Scan for the cell matching the given text and deliver its (x, y) coordinate at center. 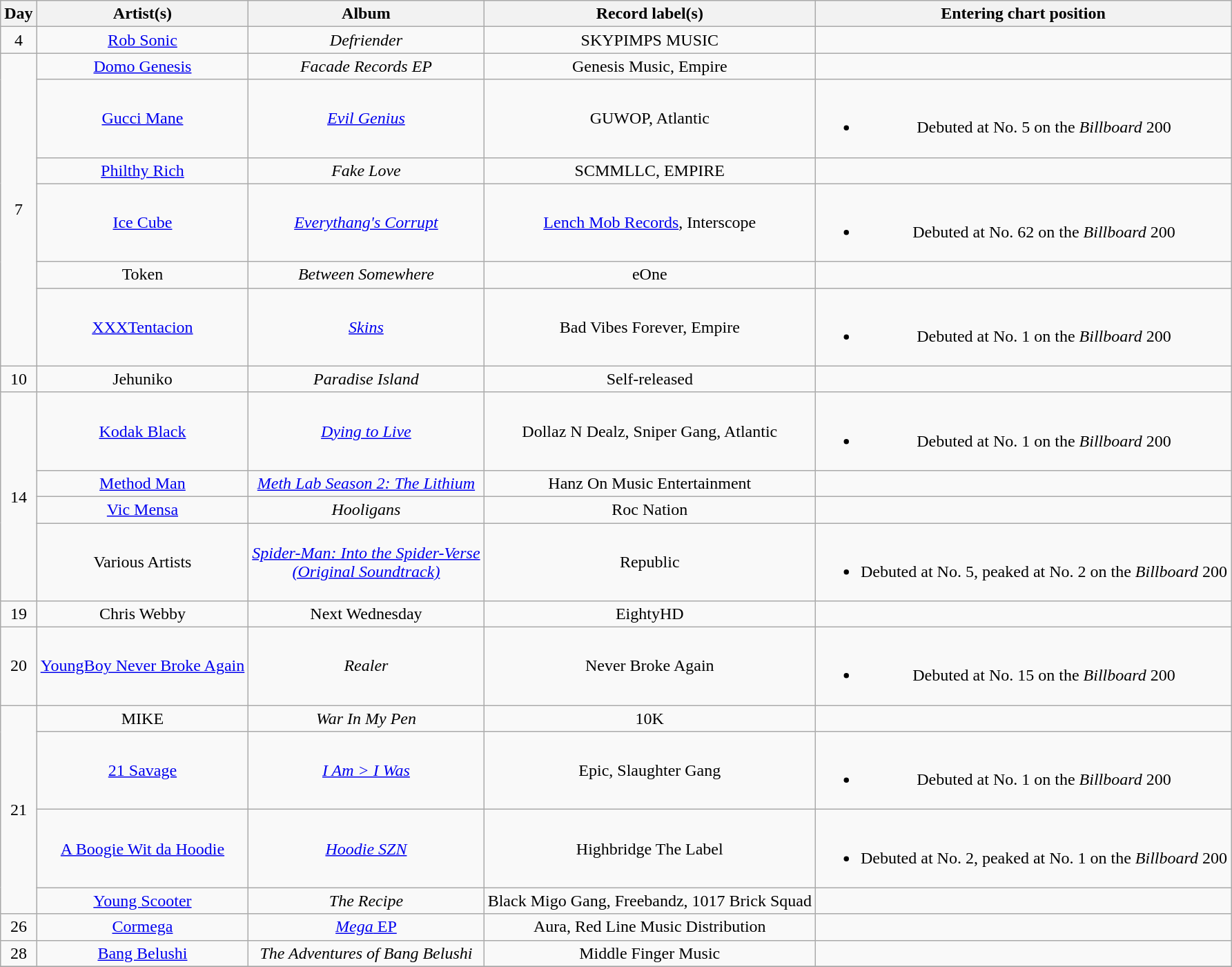
Skins (366, 327)
Debuted at No. 5 on the Billboard 200 (1023, 119)
Epic, Slaughter Gang (649, 770)
Domo Genesis (142, 66)
Gucci Mane (142, 119)
eOne (649, 275)
SKYPIMPS MUSIC (649, 40)
Aura, Red Line Music Distribution (649, 927)
Debuted at No. 62 on the Billboard 200 (1023, 222)
GUWOP, Atlantic (649, 119)
21 (19, 810)
Hoodie SZN (366, 849)
Black Migo Gang, Freebandz, 1017 Brick Squad (649, 901)
Debuted at No. 15 on the Billboard 200 (1023, 667)
XXXTentacion (142, 327)
19 (19, 614)
Self-released (649, 379)
The Recipe (366, 901)
20 (19, 667)
SCMMLLC, EMPIRE (649, 170)
10K (649, 719)
10 (19, 379)
Never Broke Again (649, 667)
Bad Vibes Forever, Empire (649, 327)
Hanz On Music Entertainment (649, 483)
Method Man (142, 483)
Ice Cube (142, 222)
Paradise Island (366, 379)
Lench Mob Records, Interscope (649, 222)
Record label(s) (649, 14)
YoungBoy Never Broke Again (142, 667)
War In My Pen (366, 719)
Between Somewhere (366, 275)
I Am > I Was (366, 770)
Album (366, 14)
Genesis Music, Empire (649, 66)
21 Savage (142, 770)
Token (142, 275)
Day (19, 14)
28 (19, 953)
Debuted at No. 2, peaked at No. 1 on the Billboard 200 (1023, 849)
Next Wednesday (366, 614)
The Adventures of Bang Belushi (366, 953)
4 (19, 40)
Philthy Rich (142, 170)
Republic (649, 562)
Fake Love (366, 170)
Chris Webby (142, 614)
Realer (366, 667)
Kodak Black (142, 431)
Vic Mensa (142, 509)
Defriender (366, 40)
Bang Belushi (142, 953)
26 (19, 927)
7 (19, 210)
Dying to Live (366, 431)
Artist(s) (142, 14)
Jehuniko (142, 379)
Young Scooter (142, 901)
Cormega (142, 927)
Everythang's Corrupt (366, 222)
Hooligans (366, 509)
Evil Genius (366, 119)
Debuted at No. 5, peaked at No. 2 on the Billboard 200 (1023, 562)
Facade Records EP (366, 66)
EightyHD (649, 614)
14 (19, 496)
Roc Nation (649, 509)
Rob Sonic (142, 40)
Spider-Man: Into the Spider-Verse(Original Soundtrack) (366, 562)
Dollaz N Dealz, Sniper Gang, Atlantic (649, 431)
Entering chart position (1023, 14)
Middle Finger Music (649, 953)
A Boogie Wit da Hoodie (142, 849)
MIKE (142, 719)
Various Artists (142, 562)
Highbridge The Label (649, 849)
Mega EP (366, 927)
Meth Lab Season 2: The Lithium (366, 483)
